Extract the [x, y] coordinate from the center of the cell holding the provided text.  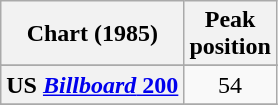
US Billboard 200 [92, 85]
Peakposition [230, 34]
54 [230, 85]
Chart (1985) [92, 34]
